Pinpoint the cell where the given text exists, returning its (x, y) midpoint coordinate. 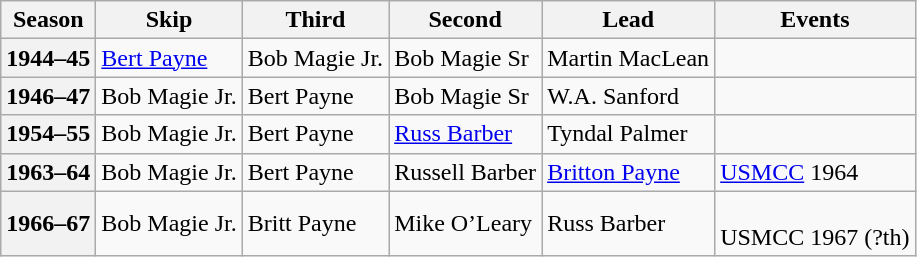
1966–67 (48, 224)
Tyndal Palmer (628, 134)
Russell Barber (466, 172)
1944–45 (48, 58)
Martin MacLean (628, 58)
Britton Payne (628, 172)
Third (315, 20)
1963–64 (48, 172)
USMCC 1967 (?th) (815, 224)
Lead (628, 20)
Events (815, 20)
Skip (169, 20)
Britt Payne (315, 224)
USMCC 1964 (815, 172)
W.A. Sanford (628, 96)
1954–55 (48, 134)
Season (48, 20)
Second (466, 20)
1946–47 (48, 96)
Mike O’Leary (466, 224)
